Scan for the cell matching the given text and deliver its [X, Y] coordinate at center. 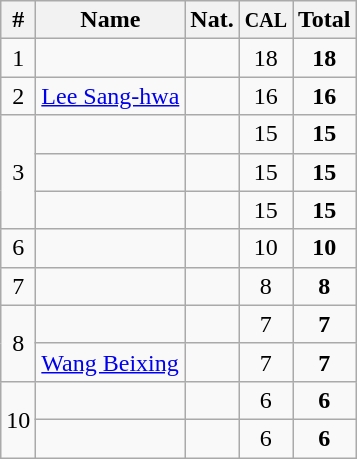
2 [18, 96]
CAL [266, 20]
Name [110, 20]
3 [18, 172]
# [18, 20]
Total [324, 20]
1 [18, 58]
Wang Beixing [110, 362]
Nat. [212, 20]
Lee Sang-hwa [110, 96]
